Locate the cell with the specified text and output its [X, Y] center coordinate. 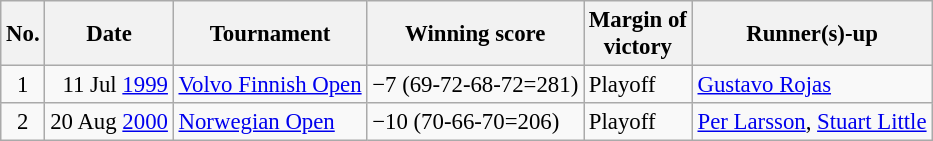
Tournament [270, 34]
1 [23, 85]
Winning score [476, 34]
Per Larsson, Stuart Little [812, 122]
−7 (69-72-68-72=281) [476, 85]
Gustavo Rojas [812, 85]
Date [109, 34]
−10 (70-66-70=206) [476, 122]
20 Aug 2000 [109, 122]
Norwegian Open [270, 122]
No. [23, 34]
2 [23, 122]
11 Jul 1999 [109, 85]
Runner(s)-up [812, 34]
Volvo Finnish Open [270, 85]
Margin ofvictory [638, 34]
